Scan for the cell matching the given text and deliver its [X, Y] coordinate at center. 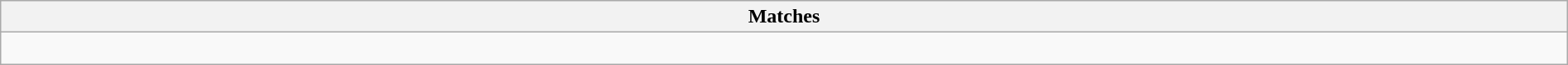
Matches [784, 17]
